Locate the cell with the specified text and output its [x, y] center coordinate. 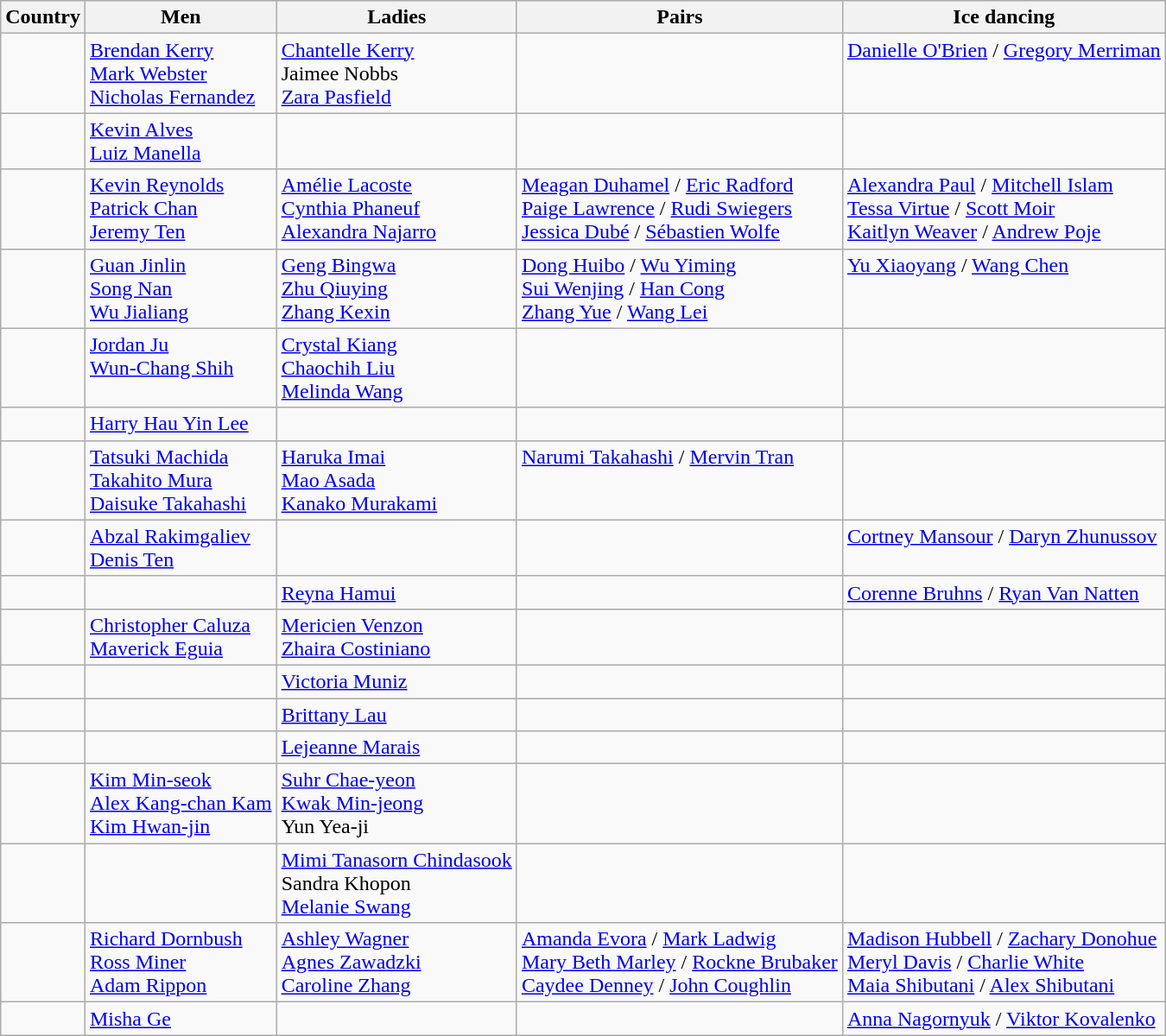
Misha Ge [181, 1019]
Kevin Reynolds Patrick Chan Jeremy Ten [181, 209]
Chantelle Kerry Jaimee Nobbs Zara Pasfield [396, 73]
Men [181, 17]
Cortney Mansour / Daryn Zhunussov [1004, 547]
Anna Nagornyuk / Viktor Kovalenko [1004, 1019]
Haruka Imai Mao Asada Kanako Murakami [396, 480]
Corenne Bruhns / Ryan Van Natten [1004, 592]
Guan Jinlin Song Nan Wu Jialiang [181, 288]
Dong Huibo / Wu Yiming Sui Wenjing / Han Cong Zhang Yue / Wang Lei [679, 288]
Danielle O'Brien / Gregory Merriman [1004, 73]
Victoria Muniz [396, 681]
Ashley Wagner Agnes Zawadzki Caroline Zhang [396, 963]
Mericien Venzon Zhaira Costiniano [396, 637]
Ice dancing [1004, 17]
Kim Min-seok Alex Kang-chan Kam Kim Hwan-jin [181, 804]
Christopher Caluza Maverick Eguia [181, 637]
Amélie Lacoste Cynthia Phaneuf Alexandra Najarro [396, 209]
Narumi Takahashi / Mervin Tran [679, 480]
Brendan Kerry Mark Webster Nicholas Fernandez [181, 73]
Reyna Hamui [396, 592]
Yu Xiaoyang / Wang Chen [1004, 288]
Kevin Alves Luiz Manella [181, 142]
Lejeanne Marais [396, 748]
Richard Dornbush Ross Miner Adam Rippon [181, 963]
Alexandra Paul / Mitchell Islam Tessa Virtue / Scott Moir Kaitlyn Weaver / Andrew Poje [1004, 209]
Country [43, 17]
Tatsuki Machida Takahito Mura Daisuke Takahashi [181, 480]
Geng Bingwa Zhu Qiuying Zhang Kexin [396, 288]
Mimi Tanasorn Chindasook Sandra Khopon Melanie Swang [396, 883]
Crystal Kiang Chaochih Liu Melinda Wang [396, 368]
Amanda Evora / Mark Ladwig Mary Beth Marley / Rockne Brubaker Caydee Denney / John Coughlin [679, 963]
Pairs [679, 17]
Jordan Ju Wun-Chang Shih [181, 368]
Madison Hubbell / Zachary Donohue Meryl Davis / Charlie White Maia Shibutani / Alex Shibutani [1004, 963]
Brittany Lau [396, 714]
Abzal Rakimgaliev Denis Ten [181, 547]
Ladies [396, 17]
Harry Hau Yin Lee [181, 424]
Meagan Duhamel / Eric Radford Paige Lawrence / Rudi Swiegers Jessica Dubé / Sébastien Wolfe [679, 209]
Suhr Chae-yeon Kwak Min-jeong Yun Yea-ji [396, 804]
